Identify which cell holds the provided text, then report its (X, Y) central coordinate. 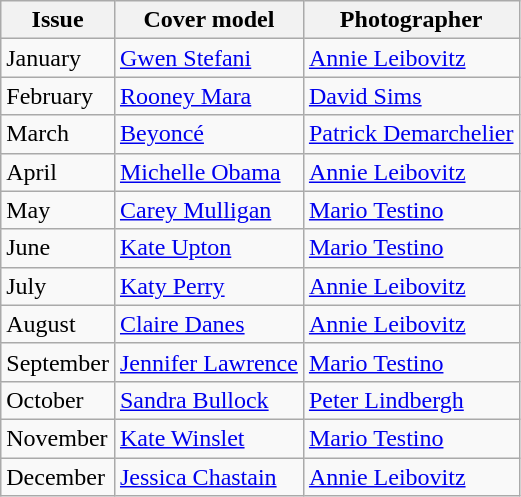
Jennifer Lawrence (208, 362)
Patrick Demarchelier (411, 134)
January (58, 58)
Claire Danes (208, 324)
May (58, 210)
Jessica Chastain (208, 477)
July (58, 286)
October (58, 400)
February (58, 96)
Cover model (208, 20)
Beyoncé (208, 134)
August (58, 324)
April (58, 172)
June (58, 248)
Gwen Stefani (208, 58)
Rooney Mara (208, 96)
Kate Winslet (208, 438)
Issue (58, 20)
Carey Mulligan (208, 210)
Kate Upton (208, 248)
Photographer (411, 20)
September (58, 362)
Sandra Bullock (208, 400)
David Sims (411, 96)
November (58, 438)
Peter Lindbergh (411, 400)
December (58, 477)
Katy Perry (208, 286)
Michelle Obama (208, 172)
March (58, 134)
